Locate the cell with the specified text and output its [X, Y] center coordinate. 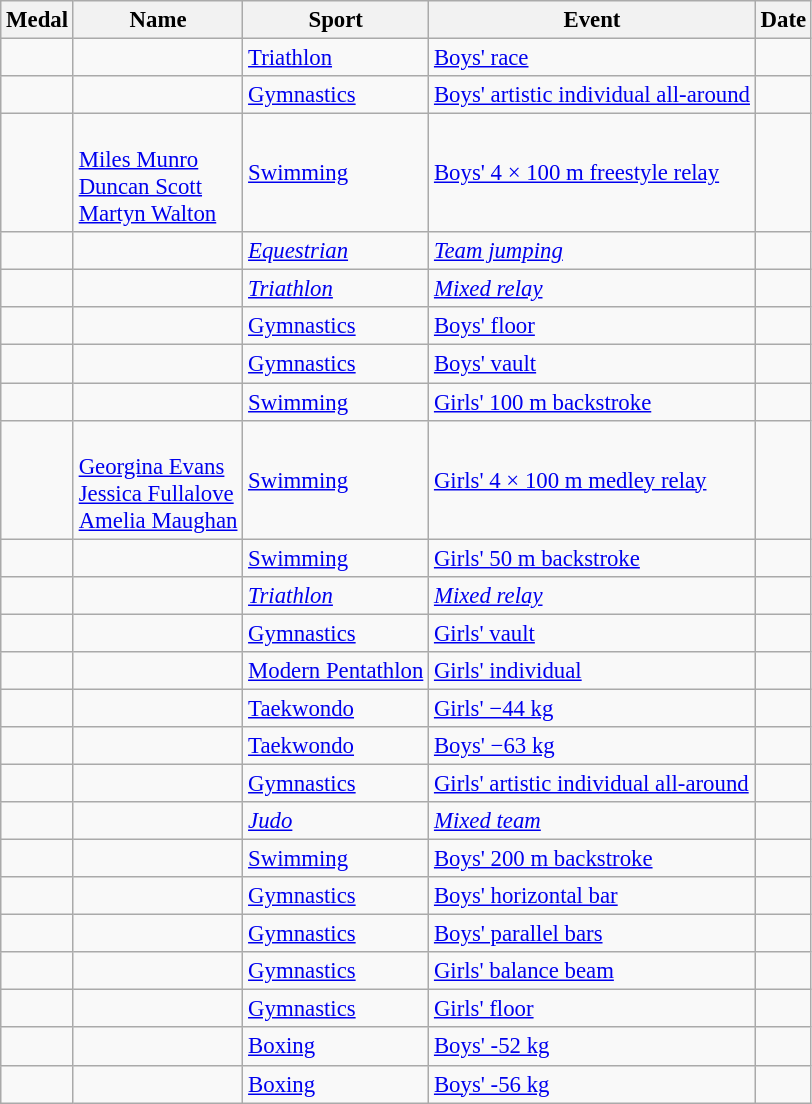
Girls' floor [592, 1009]
Girls' artistic individual all-around [592, 783]
Event [592, 20]
Date [783, 20]
Judo [336, 821]
Boys' -52 kg [592, 1047]
Boys' vault [592, 364]
Mixed team [592, 821]
Boys' −63 kg [592, 746]
Boys' -56 kg [592, 1084]
Girls' 50 m backstroke [592, 558]
Medal [38, 20]
Miles MunroDuncan ScottMartyn Walton [158, 174]
Girls' individual [592, 671]
Equestrian [336, 251]
Boys' 4 × 100 m freestyle relay [592, 174]
Name [158, 20]
Girls' balance beam [592, 971]
Girls' 100 m backstroke [592, 402]
Team jumping [592, 251]
Girls' −44 kg [592, 708]
Sport [336, 20]
Boys' parallel bars [592, 934]
Boys' floor [592, 327]
Boys' 200 m backstroke [592, 859]
Modern Pentathlon [336, 671]
Boys' artistic individual all-around [592, 95]
Girls' vault [592, 633]
Boys' race [592, 58]
Girls' 4 × 100 m medley relay [592, 480]
Georgina EvansJessica FullaloveAmelia Maughan [158, 480]
Boys' horizontal bar [592, 896]
